Detect which cell encompasses the target text, then output its (x, y) center coordinate. 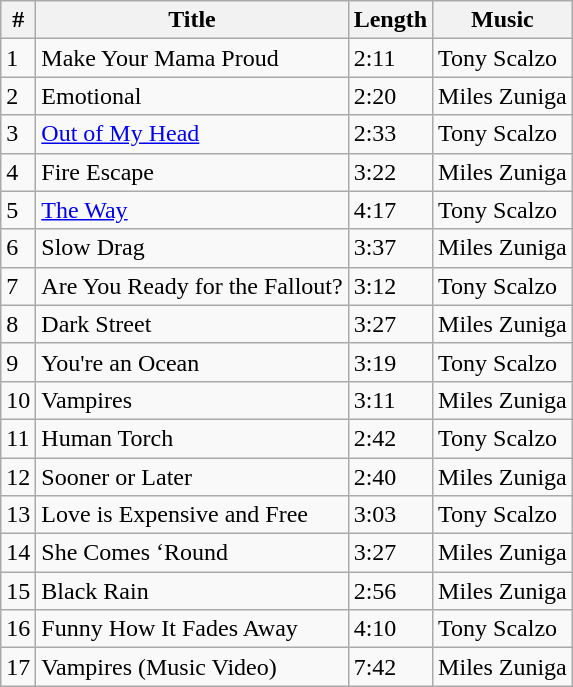
2:56 (390, 591)
2:33 (390, 134)
Fire Escape (192, 172)
2:40 (390, 477)
Human Torch (192, 438)
9 (18, 362)
16 (18, 629)
8 (18, 324)
Title (192, 20)
5 (18, 210)
3:37 (390, 248)
4:10 (390, 629)
11 (18, 438)
Make Your Mama Proud (192, 58)
7 (18, 286)
3 (18, 134)
She Comes ‘Round (192, 553)
3:19 (390, 362)
1 (18, 58)
Length (390, 20)
Sooner or Later (192, 477)
Black Rain (192, 591)
Vampires (Music Video) (192, 667)
Love is Expensive and Free (192, 515)
Music (503, 20)
2 (18, 96)
# (18, 20)
3:03 (390, 515)
Are You Ready for the Fallout? (192, 286)
14 (18, 553)
2:42 (390, 438)
2:11 (390, 58)
Funny How It Fades Away (192, 629)
17 (18, 667)
Out of My Head (192, 134)
3:12 (390, 286)
The Way (192, 210)
Vampires (192, 400)
4:17 (390, 210)
Dark Street (192, 324)
3:11 (390, 400)
Slow Drag (192, 248)
6 (18, 248)
10 (18, 400)
13 (18, 515)
7:42 (390, 667)
15 (18, 591)
12 (18, 477)
Emotional (192, 96)
You're an Ocean (192, 362)
2:20 (390, 96)
4 (18, 172)
3:22 (390, 172)
